Locate the cell with the specified text and output its [x, y] center coordinate. 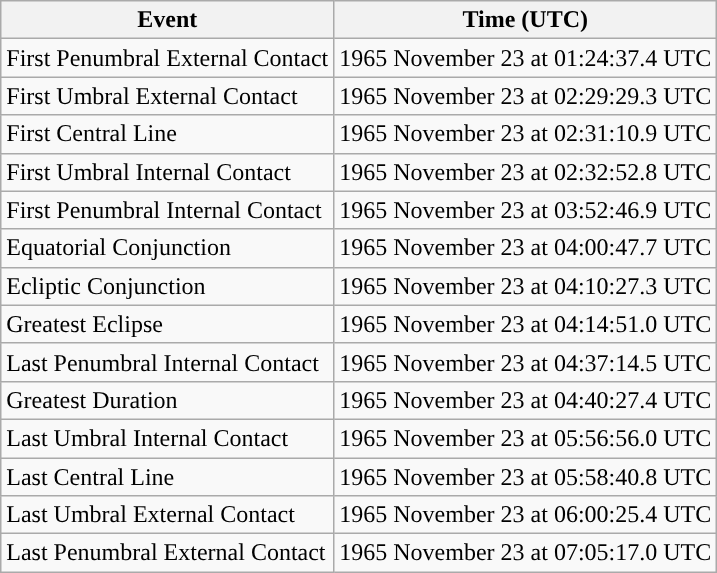
1965 November 23 at 03:52:46.9 UTC [526, 210]
Last Umbral External Contact [168, 515]
Last Penumbral Internal Contact [168, 362]
First Umbral Internal Contact [168, 172]
1965 November 23 at 06:00:25.4 UTC [526, 515]
Last Central Line [168, 477]
1965 November 23 at 02:29:29.3 UTC [526, 96]
Last Umbral Internal Contact [168, 438]
1965 November 23 at 01:24:37.4 UTC [526, 58]
1965 November 23 at 05:56:56.0 UTC [526, 438]
First Central Line [168, 134]
1965 November 23 at 04:40:27.4 UTC [526, 400]
First Penumbral Internal Contact [168, 210]
1965 November 23 at 02:31:10.9 UTC [526, 134]
1965 November 23 at 04:00:47.7 UTC [526, 248]
1965 November 23 at 04:14:51.0 UTC [526, 324]
Event [168, 20]
1965 November 23 at 02:32:52.8 UTC [526, 172]
Time (UTC) [526, 20]
First Umbral External Contact [168, 96]
1965 November 23 at 04:37:14.5 UTC [526, 362]
Equatorial Conjunction [168, 248]
1965 November 23 at 04:10:27.3 UTC [526, 286]
Ecliptic Conjunction [168, 286]
1965 November 23 at 07:05:17.0 UTC [526, 553]
First Penumbral External Contact [168, 58]
Greatest Duration [168, 400]
Greatest Eclipse [168, 324]
Last Penumbral External Contact [168, 553]
1965 November 23 at 05:58:40.8 UTC [526, 477]
